Identify which cell holds the provided text, then report its (X, Y) central coordinate. 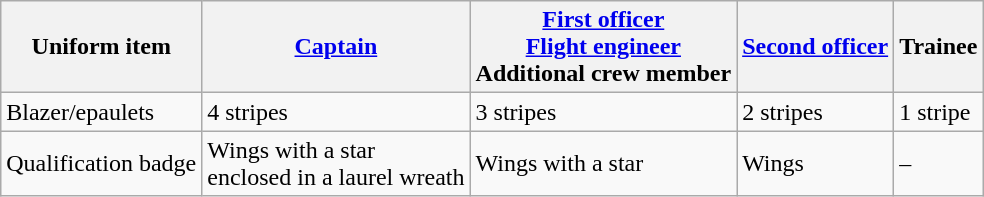
First officerFlight engineerAdditional crew member (604, 47)
Second officer (816, 47)
3 stripes (604, 112)
Captain (336, 47)
Qualification badge (102, 164)
Uniform item (102, 47)
Wings with a star (604, 164)
– (938, 164)
4 stripes (336, 112)
Trainee (938, 47)
Wings with a starenclosed in a laurel wreath (336, 164)
2 stripes (816, 112)
Wings (816, 164)
Blazer/epaulets (102, 112)
1 stripe (938, 112)
